Provide the (x, y) coordinate of the cell's center where the given text is located.  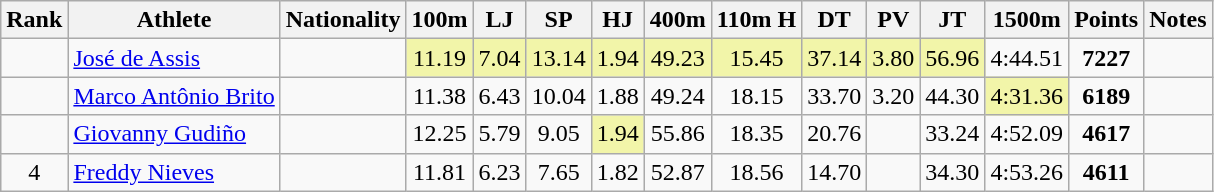
6.43 (500, 96)
Marco Antônio Brito (174, 96)
6189 (1106, 96)
LJ (500, 20)
Giovanny Gudiño (174, 134)
1.88 (618, 96)
15.45 (756, 58)
13.14 (558, 58)
11.38 (440, 96)
52.87 (678, 172)
33.24 (952, 134)
6.23 (500, 172)
Notes (1178, 20)
49.24 (678, 96)
9.05 (558, 134)
4611 (1106, 172)
Points (1106, 20)
4:52.09 (1027, 134)
11.81 (440, 172)
12.25 (440, 134)
56.96 (952, 58)
110m H (756, 20)
34.30 (952, 172)
100m (440, 20)
Athlete (174, 20)
44.30 (952, 96)
Rank (34, 20)
11.19 (440, 58)
7.04 (500, 58)
10.04 (558, 96)
7227 (1106, 58)
SP (558, 20)
José de Assis (174, 58)
JT (952, 20)
DT (834, 20)
55.86 (678, 134)
Nationality (343, 20)
4:31.36 (1027, 96)
PV (894, 20)
37.14 (834, 58)
HJ (618, 20)
18.56 (756, 172)
33.70 (834, 96)
4:53.26 (1027, 172)
Freddy Nieves (174, 172)
4617 (1106, 134)
1500m (1027, 20)
14.70 (834, 172)
3.80 (894, 58)
400m (678, 20)
49.23 (678, 58)
1.82 (618, 172)
20.76 (834, 134)
4:44.51 (1027, 58)
4 (34, 172)
5.79 (500, 134)
7.65 (558, 172)
18.15 (756, 96)
3.20 (894, 96)
18.35 (756, 134)
